Return [x, y] of the center of cell containing provided text 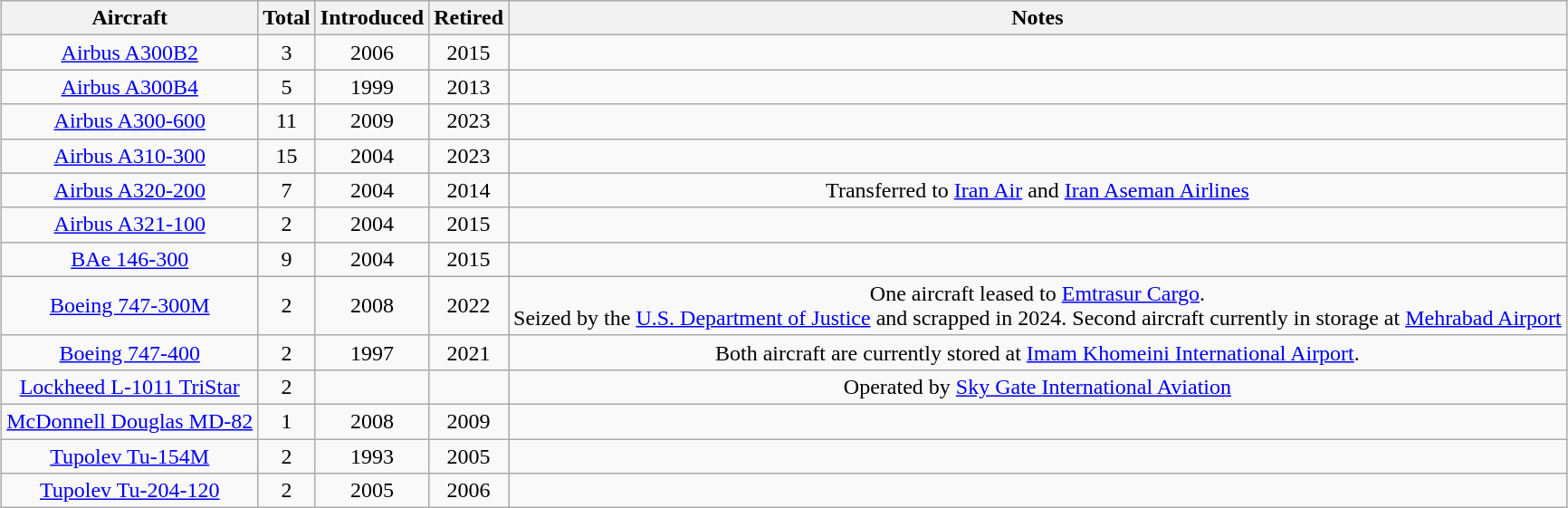
2022 [469, 306]
Boeing 747-300M [130, 306]
3 [287, 53]
2014 [469, 190]
11 [287, 121]
Airbus A320-200 [130, 190]
1 [287, 421]
Operated by Sky Gate International Aviation [1037, 387]
2021 [469, 352]
Transferred to Iran Air and Iran Aseman Airlines [1037, 190]
Airbus A300B2 [130, 53]
Introduced [371, 18]
Airbus A300B4 [130, 87]
Airbus A321-100 [130, 225]
McDonnell Douglas MD-82 [130, 421]
BAe 146-300 [130, 259]
7 [287, 190]
Tupolev Tu-154M [130, 455]
9 [287, 259]
Boeing 747-400 [130, 352]
Airbus A300-600 [130, 121]
Notes [1037, 18]
Retired [469, 18]
2013 [469, 87]
Both aircraft are currently stored at Imam Khomeini International Airport. [1037, 352]
15 [287, 156]
Aircraft [130, 18]
Lockheed L-1011 TriStar [130, 387]
Tupolev Tu-204-120 [130, 491]
1993 [371, 455]
Airbus A310-300 [130, 156]
1999 [371, 87]
5 [287, 87]
1997 [371, 352]
Total [287, 18]
